Detect which cell encompasses the target text, then output its (X, Y) center coordinate. 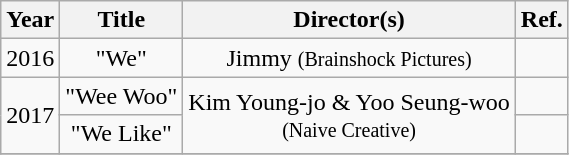
2016 (30, 58)
Kim Young-jo & Yoo Seung-woo(Naive Creative) (349, 115)
Year (30, 20)
"We Like" (122, 134)
Title (122, 20)
"Wee Woo" (122, 96)
Director(s) (349, 20)
2017 (30, 115)
Jimmy (Brainshock Pictures) (349, 58)
"We" (122, 58)
Ref. (542, 20)
